Output the [X, Y] coordinate of the center of the cell containing the given text.  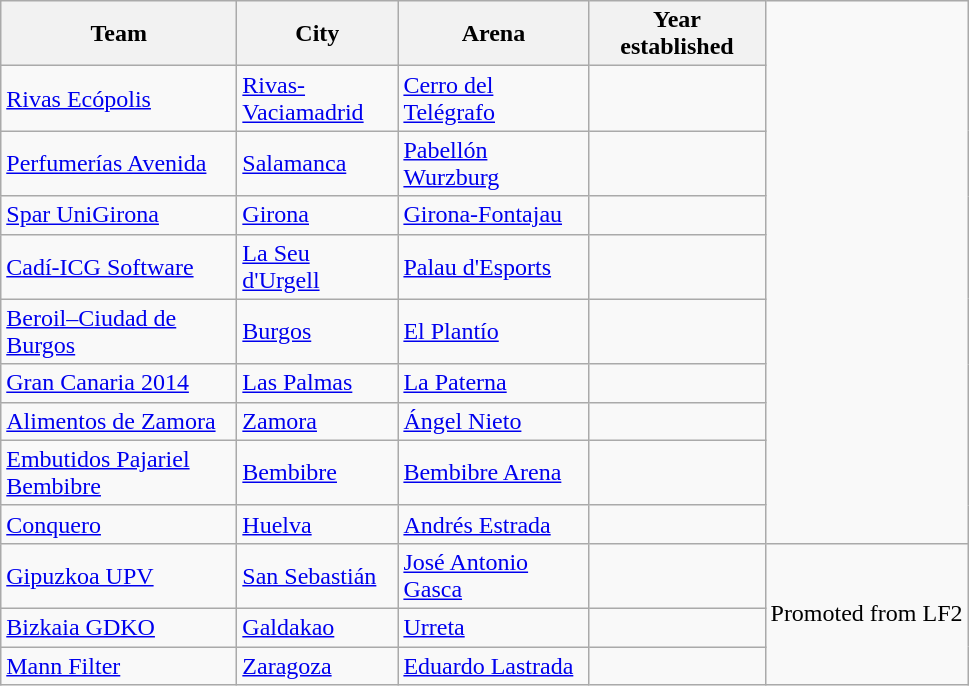
Conquero [119, 524]
Gran Canaria 2014 [119, 383]
Eduardo Lastrada [494, 665]
El Plantío [494, 332]
Beroil–Ciudad de Burgos [119, 332]
Las Palmas [318, 383]
Rivas Ecópolis [119, 98]
Girona-Fontajau [494, 215]
Mann Filter [119, 665]
Bembibre [318, 472]
Galdakao [318, 627]
Urreta [494, 627]
Zaragoza [318, 665]
Year established [677, 34]
Pabellón Wurzburg [494, 164]
Cerro del Telégrafo [494, 98]
Andrés Estrada [494, 524]
Zamora [318, 421]
Bembibre Arena [494, 472]
San Sebastián [318, 576]
Salamanca [318, 164]
Girona [318, 215]
Gipuzkoa UPV [119, 576]
La Paterna [494, 383]
Perfumerías Avenida [119, 164]
Arena [494, 34]
José Antonio Gasca [494, 576]
Spar UniGirona [119, 215]
City [318, 34]
Palau d'Esports [494, 266]
Ángel Nieto [494, 421]
Alimentos de Zamora [119, 421]
Embutidos Pajariel Bembibre [119, 472]
Rivas-Vaciamadrid [318, 98]
Team [119, 34]
Burgos [318, 332]
Cadí-ICG Software [119, 266]
Promoted from LF2 [866, 614]
Bizkaia GDKO [119, 627]
La Seu d'Urgell [318, 266]
Huelva [318, 524]
